Extract the [x, y] coordinate from the center of the cell holding the provided text.  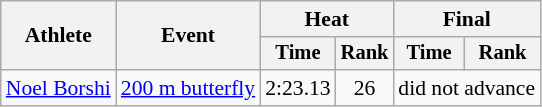
200 m butterfly [188, 88]
Heat [326, 19]
Noel Borshi [58, 88]
Athlete [58, 36]
2:23.13 [298, 88]
Event [188, 36]
26 [365, 88]
did not advance [466, 88]
Final [466, 19]
